Output the [x, y] coordinate of the center of the cell containing the given text.  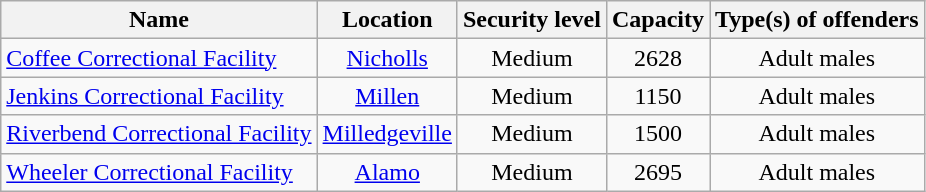
1500 [658, 134]
Nicholls [387, 58]
Capacity [658, 20]
Name [159, 20]
Security level [532, 20]
Jenkins Correctional Facility [159, 96]
Location [387, 20]
Milledgeville [387, 134]
1150 [658, 96]
Millen [387, 96]
Type(s) of offenders [818, 20]
2628 [658, 58]
Wheeler Correctional Facility [159, 172]
Alamo [387, 172]
Coffee Correctional Facility [159, 58]
2695 [658, 172]
Riverbend Correctional Facility [159, 134]
